Search for the cell housing the specified text and yield its [X, Y] center coordinate. 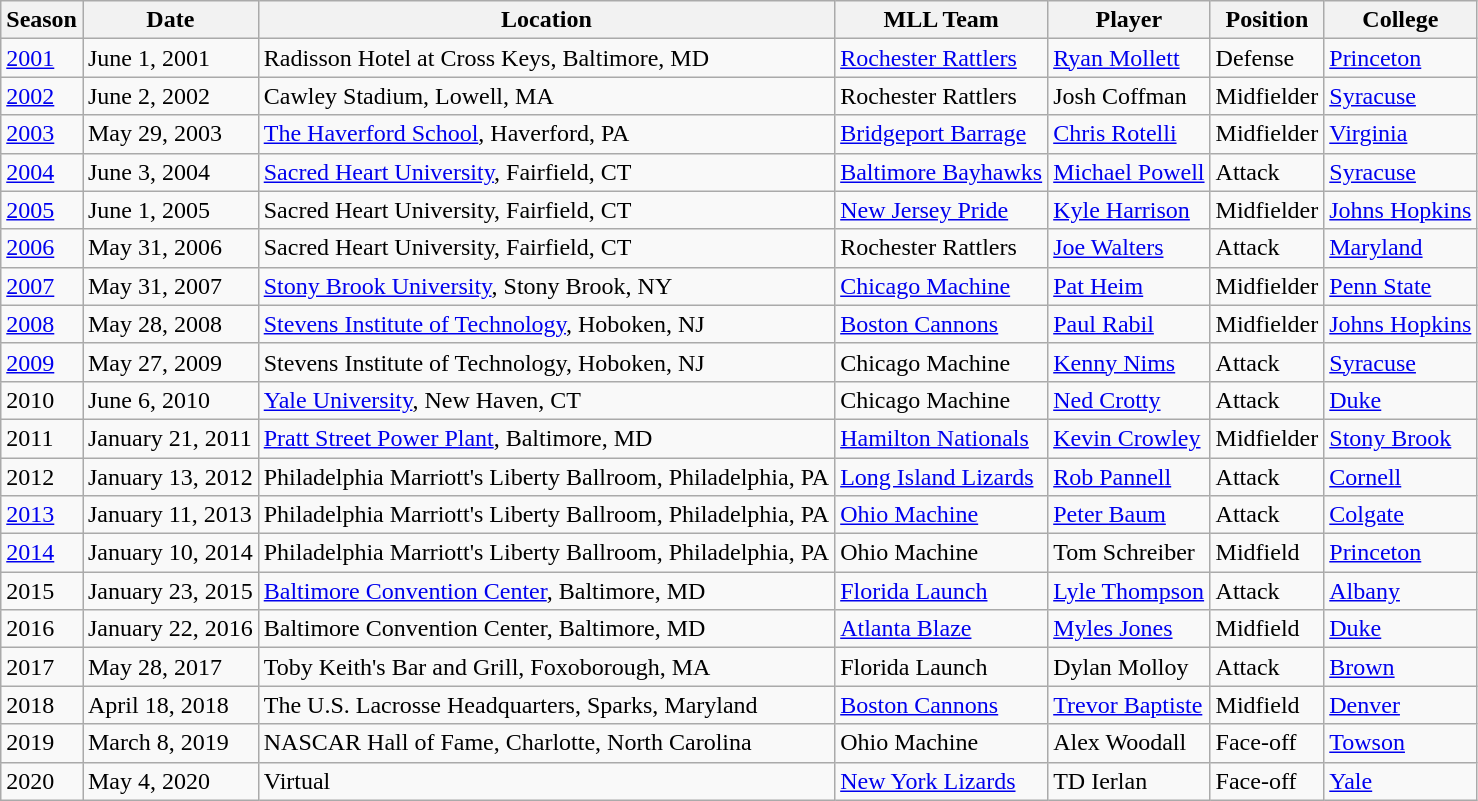
April 18, 2018 [170, 705]
2004 [42, 172]
2007 [42, 286]
May 31, 2006 [170, 248]
Yale [1400, 781]
2012 [42, 477]
Location [546, 20]
2019 [42, 743]
MLL Team [942, 20]
Pratt Street Power Plant, Baltimore, MD [546, 438]
March 8, 2019 [170, 743]
2011 [42, 438]
Maryland [1400, 248]
2003 [42, 134]
May 27, 2009 [170, 362]
Player [1129, 20]
Pat Heim [1129, 286]
January 23, 2015 [170, 591]
May 28, 2017 [170, 667]
Baltimore Bayhawks [942, 172]
June 3, 2004 [170, 172]
2009 [42, 362]
Myles Jones [1129, 629]
Colgate [1400, 515]
2016 [42, 629]
The Haverford School, Haverford, PA [546, 134]
Joe Walters [1129, 248]
Paul Rabil [1129, 324]
June 2, 2002 [170, 96]
Lyle Thompson [1129, 591]
January 10, 2014 [170, 553]
2013 [42, 515]
June 6, 2010 [170, 400]
May 4, 2020 [170, 781]
January 22, 2016 [170, 629]
College [1400, 20]
Season [42, 20]
Rob Pannell [1129, 477]
Tom Schreiber [1129, 553]
June 1, 2001 [170, 58]
Towson [1400, 743]
Josh Coffman [1129, 96]
Defense [1267, 58]
Dylan Molloy [1129, 667]
NASCAR Hall of Fame, Charlotte, North Carolina [546, 743]
Ryan Mollett [1129, 58]
Cornell [1400, 477]
2015 [42, 591]
Bridgeport Barrage [942, 134]
Alex Woodall [1129, 743]
Date [170, 20]
Cawley Stadium, Lowell, MA [546, 96]
The U.S. Lacrosse Headquarters, Sparks, Maryland [546, 705]
2017 [42, 667]
Penn State [1400, 286]
2010 [42, 400]
Atlanta Blaze [942, 629]
Stony Brook [1400, 438]
Yale University, New Haven, CT [546, 400]
2001 [42, 58]
2014 [42, 553]
Kevin Crowley [1129, 438]
Denver [1400, 705]
June 1, 2005 [170, 210]
2020 [42, 781]
Virtual [546, 781]
2006 [42, 248]
May 28, 2008 [170, 324]
Hamilton Nationals [942, 438]
2018 [42, 705]
2008 [42, 324]
New Jersey Pride [942, 210]
Michael Powell [1129, 172]
New York Lizards [942, 781]
Radisson Hotel at Cross Keys, Baltimore, MD [546, 58]
Kyle Harrison [1129, 210]
2005 [42, 210]
Chris Rotelli [1129, 134]
May 31, 2007 [170, 286]
January 11, 2013 [170, 515]
May 29, 2003 [170, 134]
Brown [1400, 667]
Albany [1400, 591]
Trevor Baptiste [1129, 705]
January 21, 2011 [170, 438]
Ned Crotty [1129, 400]
Kenny Nims [1129, 362]
Stony Brook University, Stony Brook, NY [546, 286]
Virginia [1400, 134]
January 13, 2012 [170, 477]
Position [1267, 20]
Toby Keith's Bar and Grill, Foxoborough, MA [546, 667]
TD Ierlan [1129, 781]
Peter Baum [1129, 515]
2002 [42, 96]
Long Island Lizards [942, 477]
